Return the [x, y] coordinate for the center point of the cell that contains the specified text.  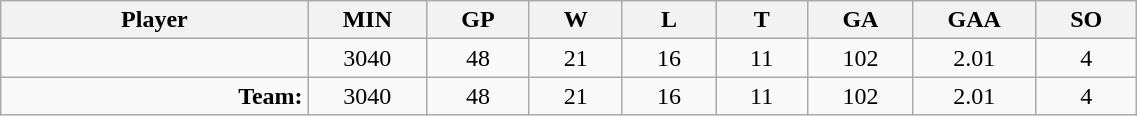
L [668, 20]
GA [860, 20]
T [762, 20]
Player [154, 20]
GP [478, 20]
MIN [368, 20]
SO [1086, 20]
GAA [974, 20]
W [576, 20]
Team: [154, 96]
